For the text-containing cell, return its midpoint in [X, Y] coordinate format. 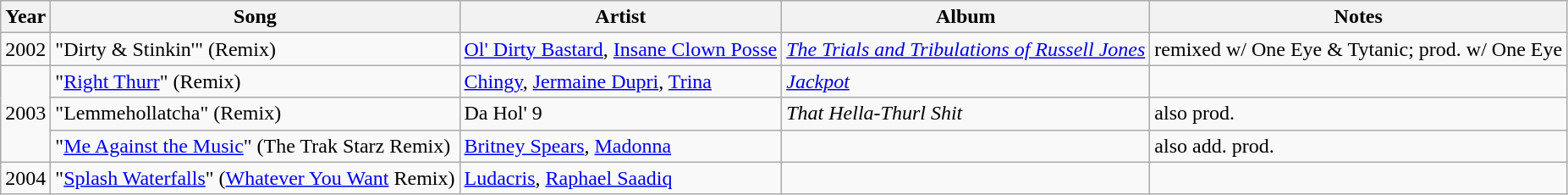
Britney Spears, Madonna [621, 146]
2004 [25, 178]
"Me Against the Music" (The Trak Starz Remix) [256, 146]
also prod. [1359, 114]
"Dirty & Stinkin'" (Remix) [256, 49]
The Trials and Tribulations of Russell Jones [966, 49]
Year [25, 17]
"Splash Waterfalls" (Whatever You Want Remix) [256, 178]
Artist [621, 17]
"Right Thurr" (Remix) [256, 81]
Album [966, 17]
also add. prod. [1359, 146]
Chingy, Jermaine Dupri, Trina [621, 81]
"Lemmehollatcha" (Remix) [256, 114]
That Hella-Thurl Shit [966, 114]
Jackpot [966, 81]
Ludacris, Raphael Saadiq [621, 178]
remixed w/ One Eye & Tytanic; prod. w/ One Eye [1359, 49]
2003 [25, 114]
Ol' Dirty Bastard, Insane Clown Posse [621, 49]
Song [256, 17]
2002 [25, 49]
Notes [1359, 17]
Da Hol' 9 [621, 114]
